From the cell containing the given text, extract its center point as (x, y) coordinate. 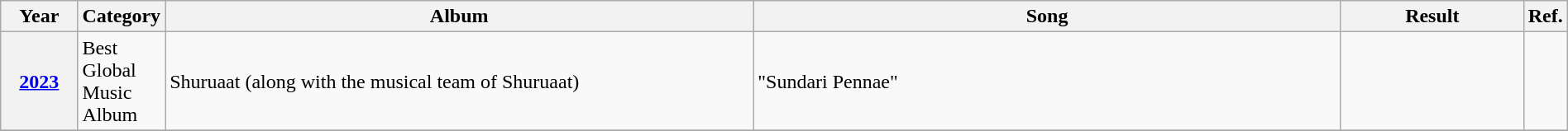
Category (122, 16)
Album (460, 16)
Year (40, 16)
Result (1432, 16)
Best Global Music Album (122, 81)
Ref. (1545, 16)
Song (1047, 16)
Shuruaat (along with the musical team of Shuruaat) (460, 81)
"Sundari Pennae" (1047, 81)
2023 (40, 81)
